Output the [x, y] coordinate of the center of the cell containing the given text.  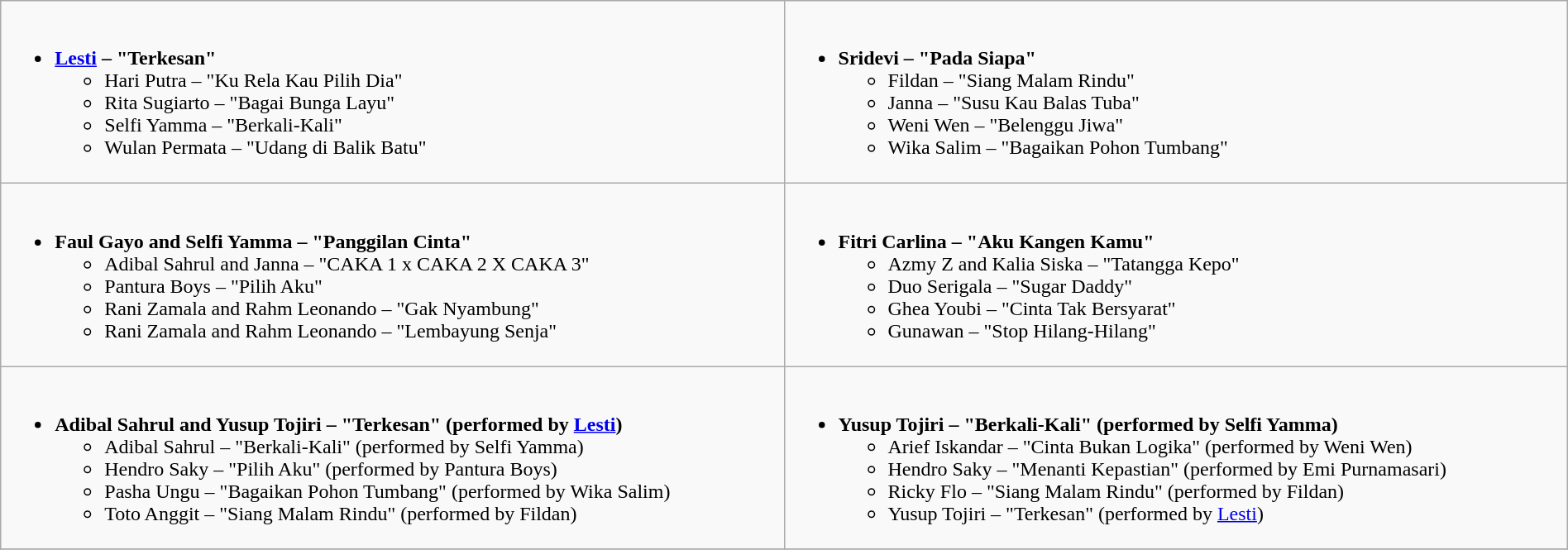
Sridevi – "Pada Siapa"Fildan – "Siang Malam Rindu"Janna – "Susu Kau Balas Tuba"Weni Wen – "Belenggu Jiwa"Wika Salim – "Bagaikan Pohon Tumbang" [1176, 93]
